Output the (x, y) coordinate of the center of the cell containing the given text.  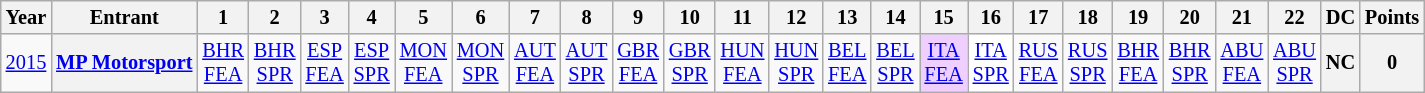
Year (26, 17)
BELFEA (847, 63)
MP Motorsport (124, 63)
HUNSPR (796, 63)
NC (1340, 63)
7 (535, 17)
Points (1392, 17)
12 (796, 17)
15 (944, 17)
HUNFEA (742, 63)
ESPSPR (372, 63)
14 (895, 17)
GBRFEA (638, 63)
2015 (26, 63)
17 (1038, 17)
22 (1294, 17)
ITASPR (991, 63)
3 (324, 17)
11 (742, 17)
ITAFEA (944, 63)
1 (223, 17)
13 (847, 17)
20 (1190, 17)
GBRSPR (690, 63)
DC (1340, 17)
0 (1392, 63)
6 (480, 17)
9 (638, 17)
ESPFEA (324, 63)
10 (690, 17)
4 (372, 17)
ABUSPR (1294, 63)
21 (1242, 17)
MONFEA (424, 63)
BELSPR (895, 63)
Entrant (124, 17)
RUSFEA (1038, 63)
RUSSPR (1088, 63)
AUTSPR (587, 63)
8 (587, 17)
19 (1138, 17)
5 (424, 17)
16 (991, 17)
MONSPR (480, 63)
AUTFEA (535, 63)
2 (275, 17)
18 (1088, 17)
ABUFEA (1242, 63)
